Return the [X, Y] coordinate for the center point of the cell that contains the specified text.  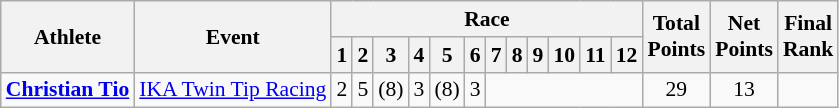
TotalPoints [676, 36]
1 [342, 55]
NetPoints [744, 36]
FinalRank [808, 36]
6 [476, 55]
IKA Twin Tip Racing [232, 90]
Athlete [68, 36]
Christian Tio [68, 90]
12 [627, 55]
9 [538, 55]
7 [496, 55]
8 [518, 55]
10 [564, 55]
29 [676, 90]
13 [744, 90]
4 [420, 55]
11 [596, 55]
Event [232, 36]
Race [486, 19]
